Pinpoint the cell where the given text exists, returning its (x, y) midpoint coordinate. 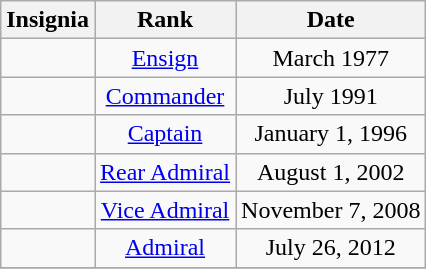
July 26, 2012 (331, 248)
Captain (166, 134)
August 1, 2002 (331, 172)
Admiral (166, 248)
Date (331, 20)
Insignia (48, 20)
July 1991 (331, 96)
Rear Admiral (166, 172)
Ensign (166, 58)
Rank (166, 20)
Commander (166, 96)
Vice Admiral (166, 210)
January 1, 1996 (331, 134)
November 7, 2008 (331, 210)
March 1977 (331, 58)
